Capture the cell that displays the provided text and extract its [x, y] central coordinate. 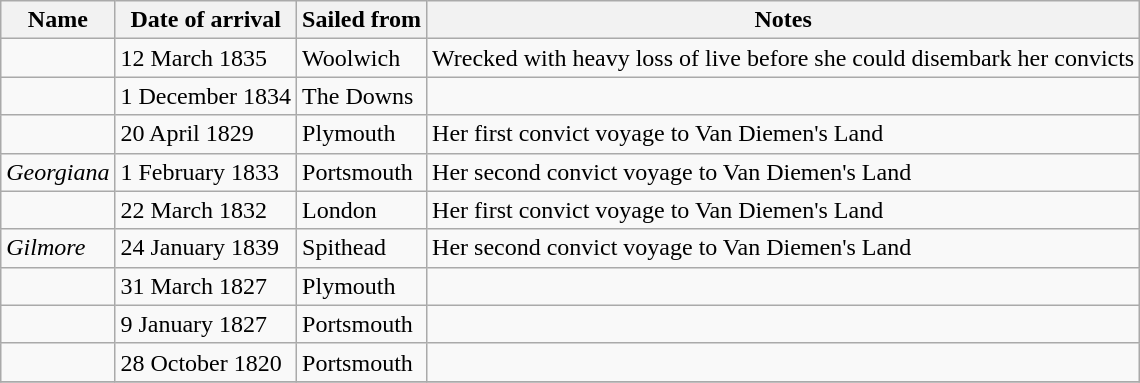
31 March 1827 [206, 286]
Gilmore [58, 248]
1 December 1834 [206, 96]
Sailed from [362, 20]
The Downs [362, 96]
1 February 1833 [206, 172]
24 January 1839 [206, 248]
Date of arrival [206, 20]
20 April 1829 [206, 134]
28 October 1820 [206, 362]
Woolwich [362, 58]
Georgiana [58, 172]
Notes [784, 20]
Name [58, 20]
Wrecked with heavy loss of live before she could disembark her convicts [784, 58]
9 January 1827 [206, 324]
Spithead [362, 248]
12 March 1835 [206, 58]
22 March 1832 [206, 210]
London [362, 210]
